Identify which cell holds the provided text, then report its [x, y] central coordinate. 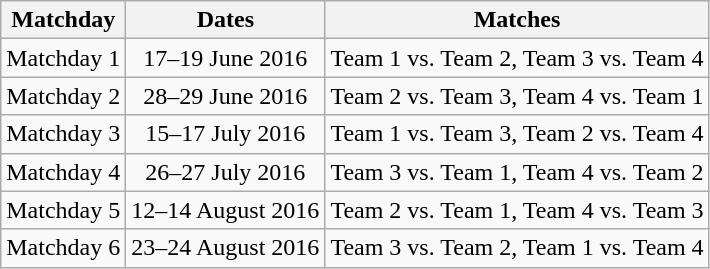
Team 1 vs. Team 3, Team 2 vs. Team 4 [517, 134]
Matchday 5 [64, 210]
Team 3 vs. Team 2, Team 1 vs. Team 4 [517, 248]
Matchday 4 [64, 172]
Team 2 vs. Team 3, Team 4 vs. Team 1 [517, 96]
Matchday 1 [64, 58]
Matchday 2 [64, 96]
Team 1 vs. Team 2, Team 3 vs. Team 4 [517, 58]
Team 2 vs. Team 1, Team 4 vs. Team 3 [517, 210]
26–27 July 2016 [226, 172]
12–14 August 2016 [226, 210]
17–19 June 2016 [226, 58]
Matchday 6 [64, 248]
23–24 August 2016 [226, 248]
15–17 July 2016 [226, 134]
Team 3 vs. Team 1, Team 4 vs. Team 2 [517, 172]
Matchday [64, 20]
Dates [226, 20]
Matches [517, 20]
28–29 June 2016 [226, 96]
Matchday 3 [64, 134]
